Output the (x, y) coordinate of the center of the cell containing the given text.  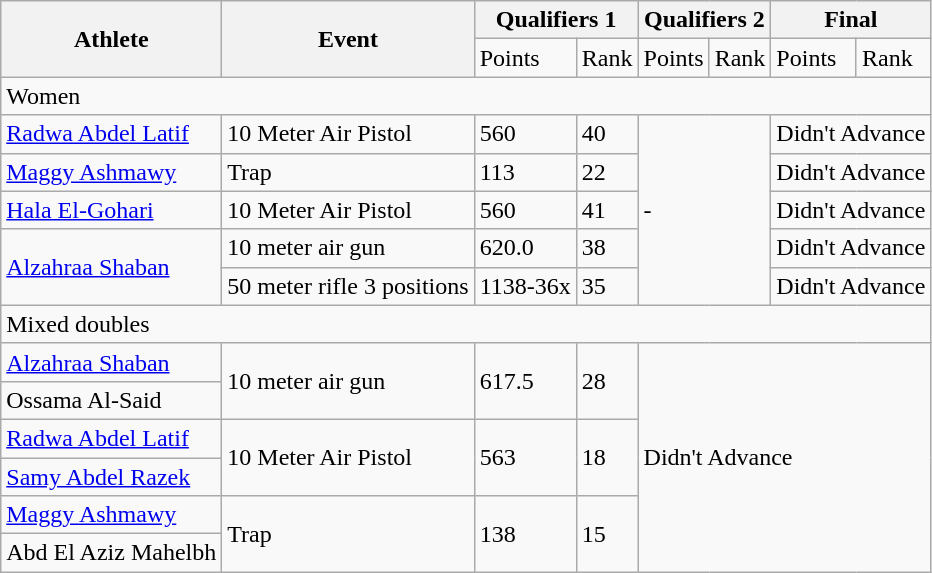
Final (851, 20)
617.5 (525, 381)
28 (607, 381)
138 (525, 534)
113 (525, 172)
38 (607, 248)
- (704, 210)
620.0 (525, 248)
Qualifiers 1 (556, 20)
35 (607, 286)
Ossama Al-Said (112, 400)
Athlete (112, 39)
Qualifiers 2 (704, 20)
Hala El-Gohari (112, 210)
15 (607, 534)
22 (607, 172)
Event (348, 39)
41 (607, 210)
40 (607, 134)
50 meter rifle 3 positions (348, 286)
1138-36x (525, 286)
18 (607, 457)
Abd El Aziz Mahelbh (112, 553)
Women (466, 96)
563 (525, 457)
Mixed doubles (466, 324)
Samy Abdel Razek (112, 477)
